Capture the cell that displays the provided text and extract its (x, y) central coordinate. 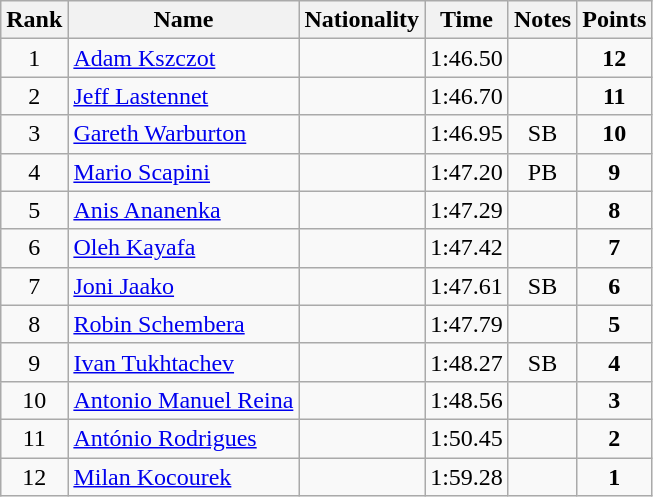
Name (184, 20)
Time (467, 20)
1:47.29 (467, 210)
Rank (34, 20)
Points (614, 20)
1:46.50 (467, 58)
Gareth Warburton (184, 134)
Antonio Manuel Reina (184, 400)
António Rodrigues (184, 438)
1:47.20 (467, 172)
Robin Schembera (184, 324)
PB (542, 172)
Ivan Tukhtachev (184, 362)
1:48.56 (467, 400)
Notes (542, 20)
1:46.95 (467, 134)
Milan Kocourek (184, 477)
Adam Kszczot (184, 58)
Anis Ananenka (184, 210)
Nationality (362, 20)
1:47.61 (467, 286)
1:46.70 (467, 96)
1:50.45 (467, 438)
1:59.28 (467, 477)
1:47.79 (467, 324)
1:48.27 (467, 362)
Oleh Kayafa (184, 248)
Joni Jaako (184, 286)
1:47.42 (467, 248)
Mario Scapini (184, 172)
Jeff Lastennet (184, 96)
